Capture the cell that displays the provided text and extract its (X, Y) central coordinate. 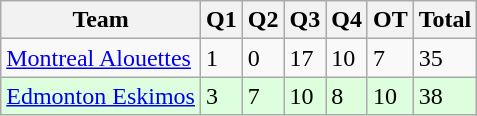
17 (305, 58)
Q3 (305, 20)
3 (221, 96)
Team (101, 20)
0 (263, 58)
Q4 (347, 20)
Montreal Alouettes (101, 58)
Total (445, 20)
8 (347, 96)
38 (445, 96)
1 (221, 58)
35 (445, 58)
OT (390, 20)
Edmonton Eskimos (101, 96)
Q1 (221, 20)
Q2 (263, 20)
